Return the (X, Y) coordinate for the center point of the cell that contains the specified text.  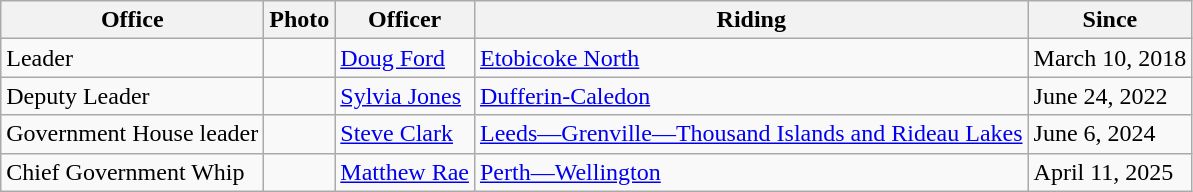
Since (1110, 20)
Officer (405, 20)
Chief Government Whip (132, 172)
June 24, 2022 (1110, 96)
Deputy Leader (132, 96)
Sylvia Jones (405, 96)
Photo (300, 20)
Doug Ford (405, 58)
Leeds—Grenville—Thousand Islands and Rideau Lakes (751, 134)
Dufferin-Caledon (751, 96)
Steve Clark (405, 134)
Matthew Rae (405, 172)
Government House leader (132, 134)
April 11, 2025 (1110, 172)
March 10, 2018 (1110, 58)
Office (132, 20)
Riding (751, 20)
June 6, 2024 (1110, 134)
Leader (132, 58)
Etobicoke North (751, 58)
Perth—Wellington (751, 172)
